Return the [X, Y] coordinate for the center point of the cell that contains the specified text.  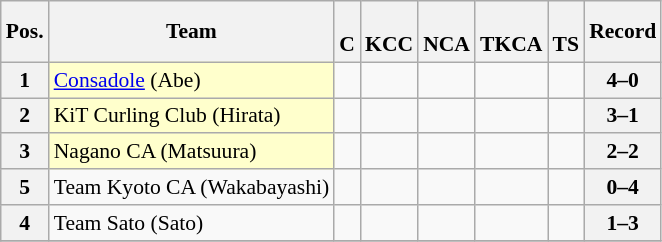
NCA [446, 32]
Consadole (Abe) [192, 80]
0–4 [622, 187]
3 [25, 152]
KiT Curling Club (Hirata) [192, 116]
2–2 [622, 152]
3–1 [622, 116]
TS [566, 32]
Team Sato (Sato) [192, 223]
C [347, 32]
5 [25, 187]
1–3 [622, 223]
4–0 [622, 80]
TKCA [511, 32]
4 [25, 223]
2 [25, 116]
Record [622, 32]
Team Kyoto CA (Wakabayashi) [192, 187]
Nagano CA (Matsuura) [192, 152]
1 [25, 80]
Pos. [25, 32]
KCC [389, 32]
Team [192, 32]
